Find where the given text appears and provide that cell's center as (X, Y) coordinate. 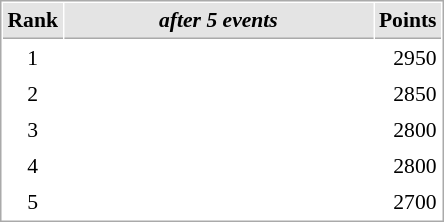
after 5 events (218, 21)
2700 (408, 201)
3 (32, 129)
5 (32, 201)
2 (32, 93)
Rank (32, 21)
Points (408, 21)
1 (32, 57)
4 (32, 165)
2950 (408, 57)
2850 (408, 93)
